For the text-containing cell, return its midpoint in [x, y] coordinate format. 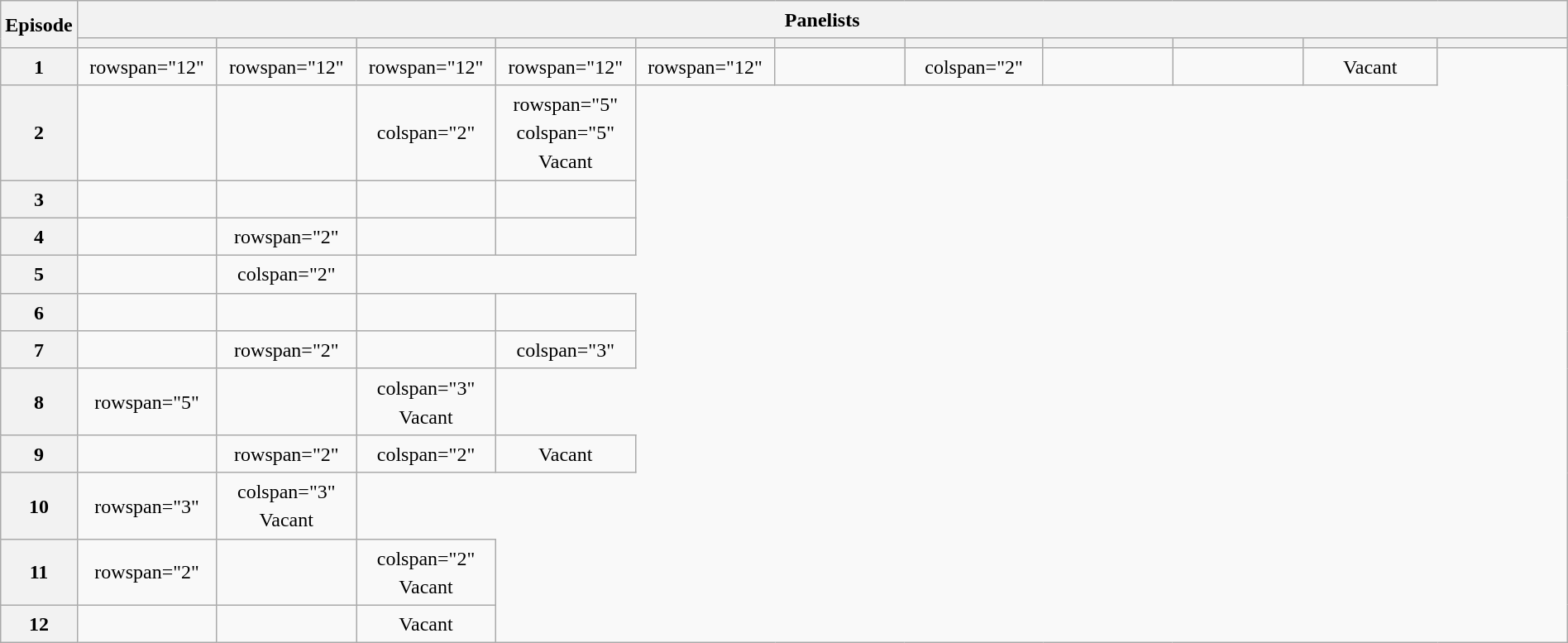
rowspan="5" [147, 401]
Panelists [822, 20]
6 [39, 312]
5 [39, 275]
12 [39, 624]
2 [39, 132]
3 [39, 199]
9 [39, 453]
rowspan="5" colspan="5" Vacant [566, 132]
4 [39, 237]
1 [39, 66]
colspan="3" [566, 350]
8 [39, 401]
Episode [39, 25]
11 [39, 572]
10 [39, 506]
rowspan="3" [147, 506]
7 [39, 350]
colspan="2" Vacant [427, 572]
